Provide the [X, Y] coordinate of the cell's center where the given text is located.  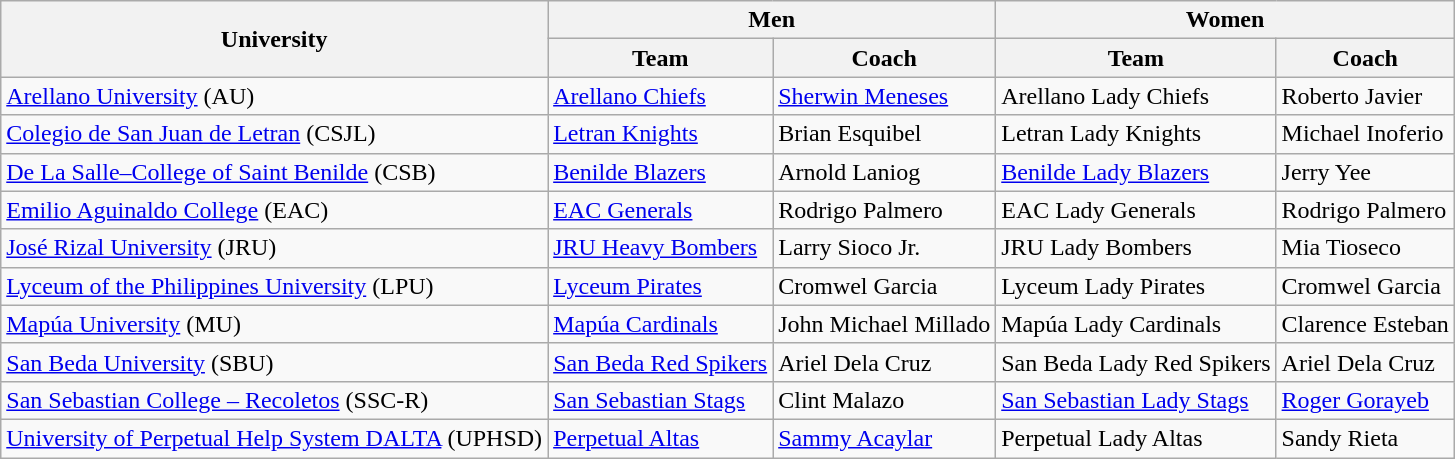
Michael Inoferio [1365, 134]
Perpetual Lady Altas [1136, 438]
Arellano Lady Chiefs [1136, 96]
Larry Sioco Jr. [884, 248]
Mapúa University (MU) [274, 324]
San Sebastian Stags [660, 400]
Clint Malazo [884, 400]
Emilio Aguinaldo College (EAC) [274, 210]
Colegio de San Juan de Letran (CSJL) [274, 134]
Benilde Lady Blazers [1136, 172]
Sammy Acaylar [884, 438]
Roger Gorayeb [1365, 400]
John Michael Millado [884, 324]
JRU Heavy Bombers [660, 248]
San Sebastian College – Recoletos (SSC-R) [274, 400]
Clarence Esteban [1365, 324]
Letran Knights [660, 134]
Roberto Javier [1365, 96]
Perpetual Altas [660, 438]
Men [772, 20]
Women [1226, 20]
University [274, 39]
Sherwin Meneses [884, 96]
Lyceum of the Philippines University (LPU) [274, 286]
Mapúa Lady Cardinals [1136, 324]
De La Salle–College of Saint Benilde (CSB) [274, 172]
University of Perpetual Help System DALTA (UPHSD) [274, 438]
Brian Esquibel [884, 134]
Benilde Blazers [660, 172]
Arellano Chiefs [660, 96]
EAC Lady Generals [1136, 210]
Arnold Laniog [884, 172]
EAC Generals [660, 210]
San Beda Red Spikers [660, 362]
JRU Lady Bombers [1136, 248]
José Rizal University (JRU) [274, 248]
San Beda Lady Red Spikers [1136, 362]
Letran Lady Knights [1136, 134]
Mia Tioseco [1365, 248]
Arellano University (AU) [274, 96]
Lyceum Pirates [660, 286]
San Beda University (SBU) [274, 362]
Sandy Rieta [1365, 438]
Lyceum Lady Pirates [1136, 286]
Mapúa Cardinals [660, 324]
Jerry Yee [1365, 172]
San Sebastian Lady Stags [1136, 400]
